Capture the cell that displays the provided text and extract its (x, y) central coordinate. 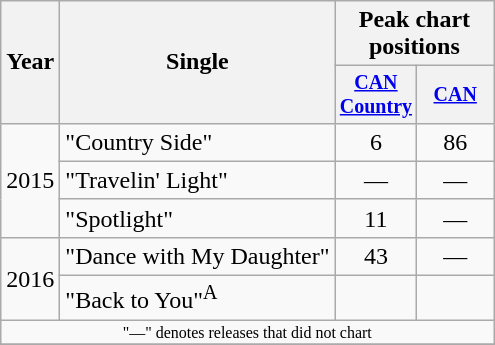
CAN Country (376, 94)
43 (376, 256)
2016 (30, 278)
11 (376, 218)
Year (30, 62)
"Travelin' Light" (198, 180)
Single (198, 62)
CAN (456, 94)
2015 (30, 180)
"Back to You"A (198, 298)
"—" denotes releases that did not chart (248, 332)
6 (376, 142)
"Country Side" (198, 142)
"Spotlight" (198, 218)
Peak chartpositions (414, 34)
86 (456, 142)
"Dance with My Daughter" (198, 256)
